Determine the (x, y) coordinate at the center of the cell enclosing the given text.  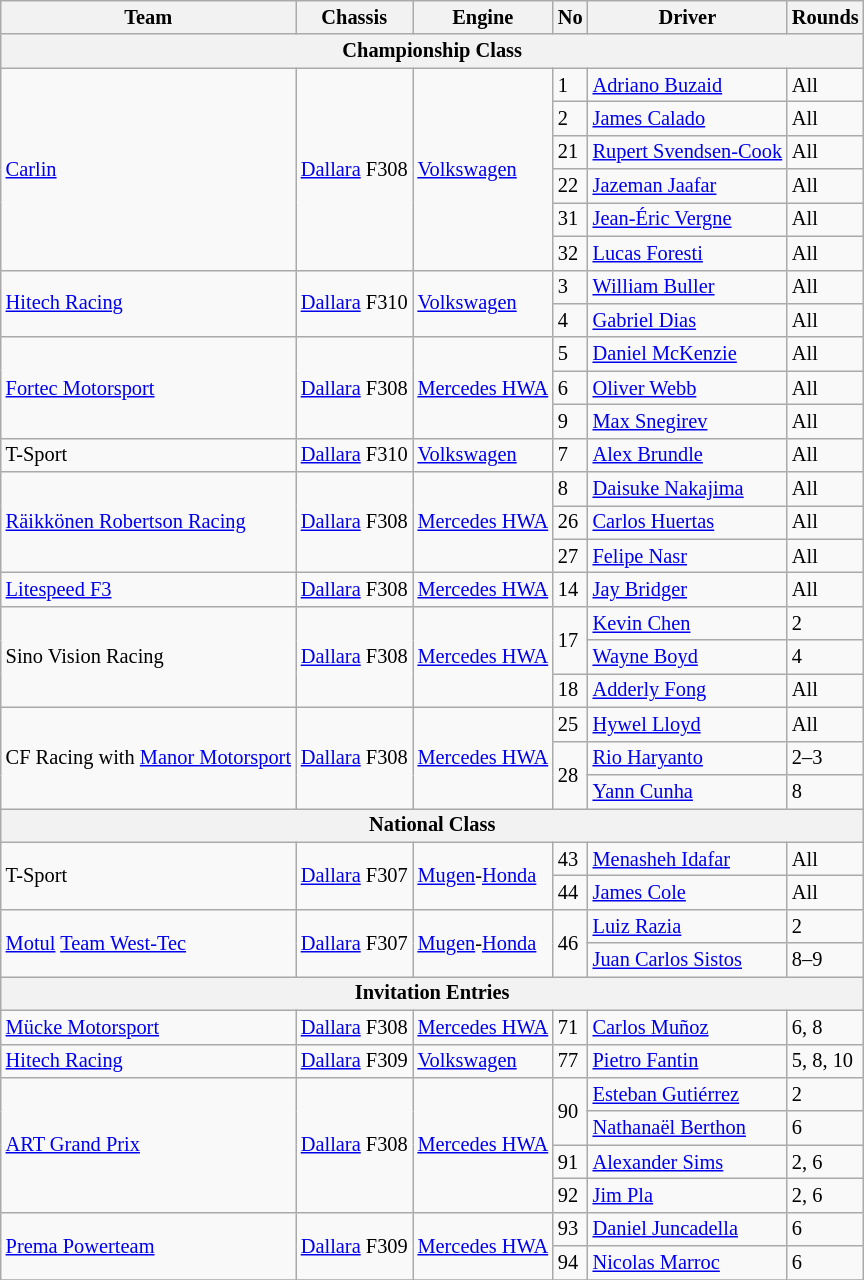
Rupert Svendsen-Cook (688, 152)
21 (570, 152)
Felipe Nasr (688, 556)
Gabriel Dias (688, 320)
Daisuke Nakajima (688, 489)
Championship Class (432, 51)
28 (570, 774)
National Class (432, 825)
32 (570, 253)
14 (570, 589)
71 (570, 1027)
Hywel Lloyd (688, 724)
6, 8 (826, 1027)
Carlin (148, 169)
Lucas Foresti (688, 253)
25 (570, 724)
31 (570, 219)
Luiz Razia (688, 926)
Mücke Motorsport (148, 1027)
44 (570, 892)
Adriano Buzaid (688, 85)
Fortec Motorsport (148, 388)
18 (570, 690)
27 (570, 556)
Kevin Chen (688, 623)
Sino Vision Racing (148, 656)
Motul Team West-Tec (148, 942)
7 (570, 455)
No (570, 17)
William Buller (688, 287)
77 (570, 1061)
5, 8, 10 (826, 1061)
Engine (483, 17)
Carlos Muñoz (688, 1027)
3 (570, 287)
Räikkönen Robertson Racing (148, 522)
Carlos Huertas (688, 522)
Daniel McKenzie (688, 354)
Oliver Webb (688, 388)
1 (570, 85)
Pietro Fantin (688, 1061)
Wayne Boyd (688, 657)
Driver (688, 17)
Rio Haryanto (688, 758)
Jim Pla (688, 1195)
ART Grand Prix (148, 1144)
Yann Cunha (688, 791)
Menasheh Idafar (688, 859)
Alexander Sims (688, 1162)
90 (570, 1110)
Invitation Entries (432, 993)
43 (570, 859)
Chassis (354, 17)
Prema Powerteam (148, 1246)
Daniel Juncadella (688, 1229)
Esteban Gutiérrez (688, 1094)
James Cole (688, 892)
Juan Carlos Sistos (688, 960)
Nathanaël Berthon (688, 1128)
Jazeman Jaafar (688, 186)
22 (570, 186)
93 (570, 1229)
Alex Brundle (688, 455)
9 (570, 421)
Max Snegirev (688, 421)
91 (570, 1162)
94 (570, 1263)
Rounds (826, 17)
Jay Bridger (688, 589)
8–9 (826, 960)
92 (570, 1195)
James Calado (688, 118)
Jean-Éric Vergne (688, 219)
Adderly Fong (688, 690)
Nicolas Marroc (688, 1263)
17 (570, 640)
Litespeed F3 (148, 589)
5 (570, 354)
26 (570, 522)
46 (570, 942)
CF Racing with Manor Motorsport (148, 758)
2–3 (826, 758)
Team (148, 17)
